Find where the given text appears and provide that cell's center as [x, y] coordinate. 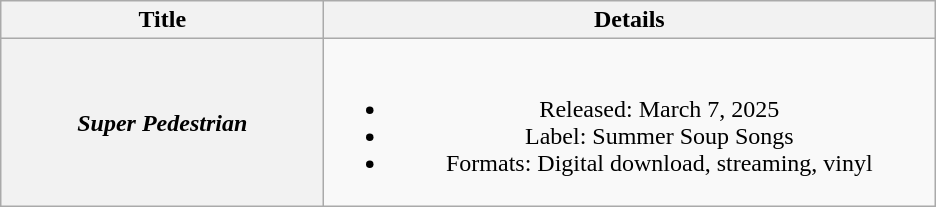
Super Pedestrian [162, 122]
Details [630, 20]
Released: March 7, 2025Label: Summer Soup SongsFormats: Digital download, streaming, vinyl [630, 122]
Title [162, 20]
